Identify which cell holds the provided text, then report its (x, y) central coordinate. 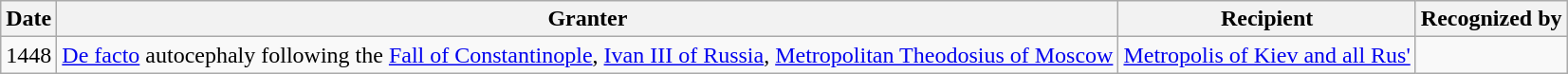
De facto autocephaly following the Fall of Constantinople, Ivan III of Russia, Metropolitan Theodosius of Moscow (588, 55)
Metropolis of Kiev and all Rus' (1267, 55)
Granter (588, 19)
Date (28, 19)
1448 (28, 55)
Recognized by (1491, 19)
Recipient (1267, 19)
